For the text-containing cell, return its midpoint in (x, y) coordinate format. 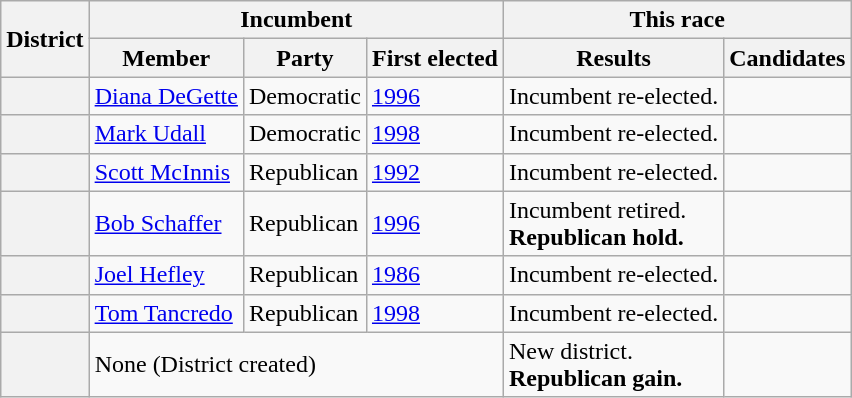
This race (676, 20)
District (45, 39)
New district.Republican gain. (613, 364)
Member (166, 58)
1986 (434, 275)
Incumbent (296, 20)
Diana DeGette (166, 96)
Tom Tancredo (166, 313)
Joel Hefley (166, 275)
None (District created) (296, 364)
Results (613, 58)
Mark Udall (166, 134)
1992 (434, 172)
Bob Schaffer (166, 224)
First elected (434, 58)
Incumbent retired.Republican hold. (613, 224)
Scott McInnis (166, 172)
Candidates (788, 58)
Party (304, 58)
